Determine the (X, Y) coordinate at the center of the cell enclosing the given text.  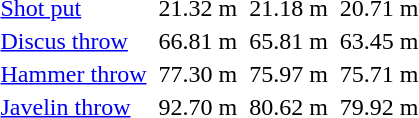
75.97 m (289, 74)
66.81 m (198, 41)
77.30 m (198, 74)
65.81 m (289, 41)
